Search for the cell housing the specified text and yield its (x, y) center coordinate. 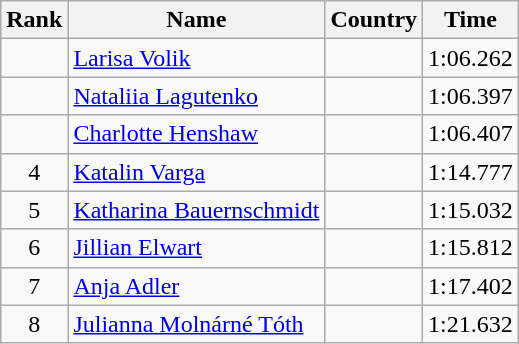
6 (34, 248)
1:21.632 (471, 324)
Nataliia Lagutenko (196, 96)
Anja Adler (196, 286)
1:06.397 (471, 96)
1:17.402 (471, 286)
Country (374, 20)
Katharina Bauernschmidt (196, 210)
Name (196, 20)
8 (34, 324)
5 (34, 210)
Jillian Elwart (196, 248)
Larisa Volik (196, 58)
1:14.777 (471, 172)
Charlotte Henshaw (196, 134)
Julianna Molnárné Tóth (196, 324)
Katalin Varga (196, 172)
Rank (34, 20)
7 (34, 286)
1:15.812 (471, 248)
1:06.407 (471, 134)
Time (471, 20)
4 (34, 172)
1:15.032 (471, 210)
1:06.262 (471, 58)
